Pinpoint the cell where the given text exists, returning its [X, Y] midpoint coordinate. 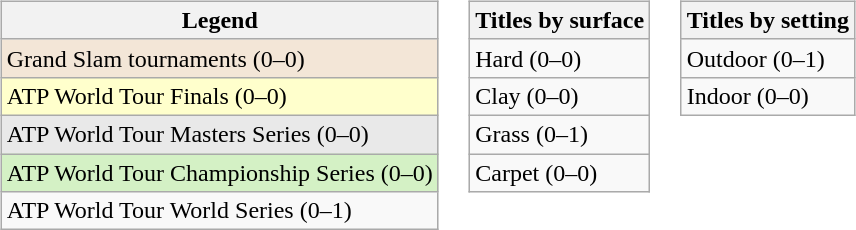
Grand Slam tournaments (0–0) [220, 58]
Titles by setting [768, 20]
ATP World Tour World Series (0–1) [220, 211]
Clay (0–0) [560, 96]
ATP World Tour Championship Series (0–0) [220, 173]
Legend [220, 20]
Outdoor (0–1) [768, 58]
Carpet (0–0) [560, 173]
ATP World Tour Finals (0–0) [220, 96]
ATP World Tour Masters Series (0–0) [220, 134]
Titles by surface [560, 20]
Indoor (0–0) [768, 96]
Hard (0–0) [560, 58]
Grass (0–1) [560, 134]
